Find where the given text appears and provide that cell's center as (X, Y) coordinate. 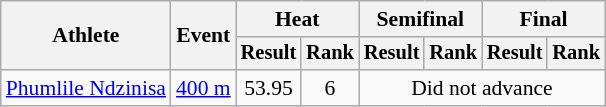
Heat (298, 19)
Semifinal (420, 19)
Did not advance (482, 88)
Phumlile Ndzinisa (86, 88)
Final (544, 19)
Athlete (86, 36)
400 m (204, 88)
Event (204, 36)
53.95 (269, 88)
6 (330, 88)
